Extract the (X, Y) coordinate from the center of the cell holding the provided text.  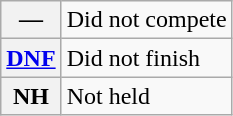
DNF (31, 58)
Did not compete (146, 20)
Did not finish (146, 58)
NH (31, 96)
Not held (146, 96)
— (31, 20)
